Extract the [x, y] coordinate from the center of the cell holding the provided text.  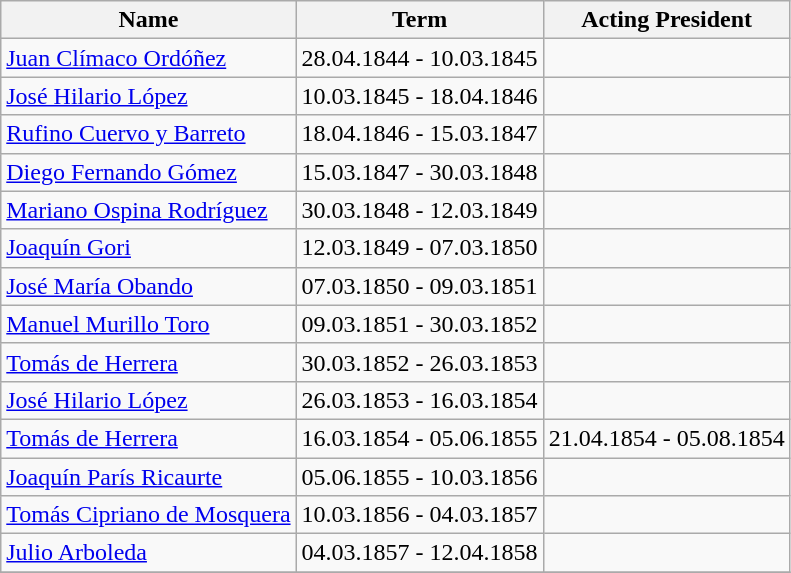
Diego Fernando Gómez [148, 172]
07.03.1850 - 09.03.1851 [420, 286]
26.03.1853 - 16.03.1854 [420, 400]
09.03.1851 - 30.03.1852 [420, 324]
12.03.1849 - 07.03.1850 [420, 248]
Julio Arboleda [148, 553]
Term [420, 20]
Joaquín Gori [148, 248]
Rufino Cuervo y Barreto [148, 134]
21.04.1854 - 05.08.1854 [666, 438]
28.04.1844 - 10.03.1845 [420, 58]
10.03.1856 - 04.03.1857 [420, 515]
José María Obando [148, 286]
18.04.1846 - 15.03.1847 [420, 134]
15.03.1847 - 30.03.1848 [420, 172]
04.03.1857 - 12.04.1858 [420, 553]
10.03.1845 - 18.04.1846 [420, 96]
30.03.1852 - 26.03.1853 [420, 362]
Juan Clímaco Ordóñez [148, 58]
30.03.1848 - 12.03.1849 [420, 210]
05.06.1855 - 10.03.1856 [420, 477]
Tomás Cipriano de Mosquera [148, 515]
Mariano Ospina Rodríguez [148, 210]
16.03.1854 - 05.06.1855 [420, 438]
Name [148, 20]
Acting President [666, 20]
Joaquín París Ricaurte [148, 477]
Manuel Murillo Toro [148, 324]
